Search for the cell housing the specified text and yield its (X, Y) center coordinate. 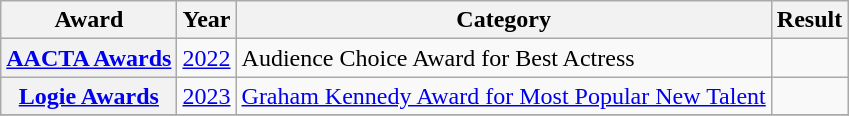
Category (504, 20)
2022 (206, 58)
Result (809, 20)
Logie Awards (89, 96)
Award (89, 20)
Year (206, 20)
Audience Choice Award for Best Actress (504, 58)
2023 (206, 96)
AACTA Awards (89, 58)
Graham Kennedy Award for Most Popular New Talent (504, 96)
